Find where the given text appears and provide that cell's center as (x, y) coordinate. 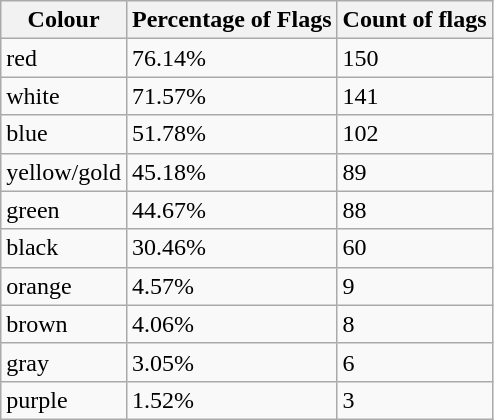
red (64, 58)
Count of flags (414, 20)
brown (64, 324)
purple (64, 400)
4.57% (232, 286)
white (64, 96)
89 (414, 172)
76.14% (232, 58)
60 (414, 248)
blue (64, 134)
30.46% (232, 248)
6 (414, 362)
orange (64, 286)
3 (414, 400)
yellow/gold (64, 172)
3.05% (232, 362)
8 (414, 324)
4.06% (232, 324)
88 (414, 210)
gray (64, 362)
Colour (64, 20)
71.57% (232, 96)
141 (414, 96)
102 (414, 134)
1.52% (232, 400)
Percentage of Flags (232, 20)
9 (414, 286)
black (64, 248)
45.18% (232, 172)
150 (414, 58)
51.78% (232, 134)
44.67% (232, 210)
green (64, 210)
